Return [x, y] of the center of cell containing provided text 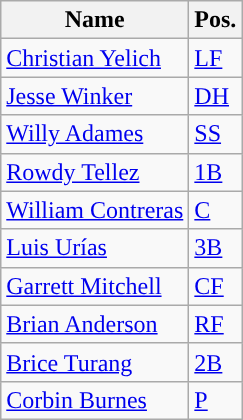
Luis Urías [95, 248]
Jesse Winker [95, 96]
LF [216, 58]
3B [216, 248]
Christian Yelich [95, 58]
Pos. [216, 20]
2B [216, 362]
P [216, 400]
SS [216, 134]
Brian Anderson [95, 324]
RF [216, 324]
Corbin Burnes [95, 400]
Brice Turang [95, 362]
CF [216, 286]
C [216, 210]
William Contreras [95, 210]
Name [95, 20]
DH [216, 96]
1B [216, 172]
Garrett Mitchell [95, 286]
Rowdy Tellez [95, 172]
Willy Adames [95, 134]
